Capture the cell that displays the provided text and extract its (x, y) central coordinate. 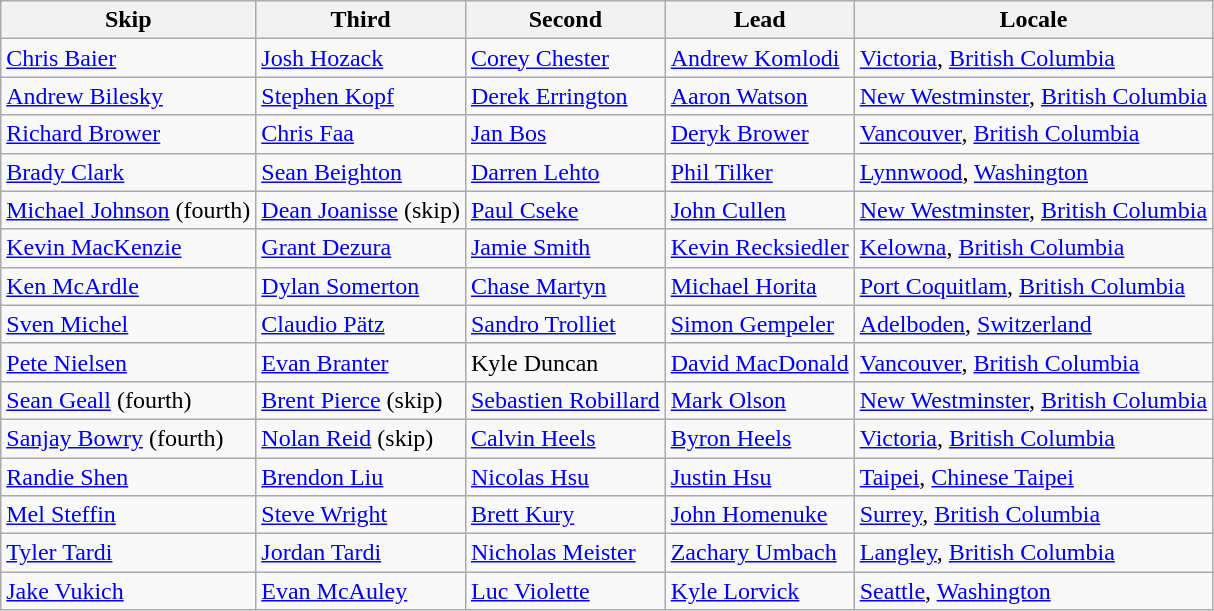
Brent Pierce (skip) (361, 400)
Chase Martyn (565, 286)
Deryk Brower (760, 134)
Tyler Tardi (128, 553)
Simon Gempeler (760, 324)
Sebastien Robillard (565, 400)
Taipei, Chinese Taipei (1033, 477)
Byron Heels (760, 438)
Second (565, 20)
Lead (760, 20)
Jan Bos (565, 134)
Josh Hozack (361, 58)
Sven Michel (128, 324)
Chris Baier (128, 58)
Luc Violette (565, 591)
Dylan Somerton (361, 286)
Justin Hsu (760, 477)
Langley, British Columbia (1033, 553)
Aaron Watson (760, 96)
Port Coquitlam, British Columbia (1033, 286)
Kyle Duncan (565, 362)
Kevin Recksiedler (760, 248)
Randie Shen (128, 477)
Surrey, British Columbia (1033, 515)
Sean Geall (fourth) (128, 400)
Evan Branter (361, 362)
Adelboden, Switzerland (1033, 324)
Mel Steffin (128, 515)
Paul Cseke (565, 210)
Brett Kury (565, 515)
Andrew Bilesky (128, 96)
Richard Brower (128, 134)
Jake Vukich (128, 591)
Sandro Trolliet (565, 324)
Sanjay Bowry (fourth) (128, 438)
Corey Chester (565, 58)
Chris Faa (361, 134)
Nicolas Hsu (565, 477)
Zachary Umbach (760, 553)
Evan McAuley (361, 591)
Grant Dezura (361, 248)
Mark Olson (760, 400)
Derek Errington (565, 96)
Brendon Liu (361, 477)
Brady Clark (128, 172)
Phil Tilker (760, 172)
Michael Horita (760, 286)
Kevin MacKenzie (128, 248)
Steve Wright (361, 515)
Jordan Tardi (361, 553)
Kelowna, British Columbia (1033, 248)
Third (361, 20)
Skip (128, 20)
David MacDonald (760, 362)
Dean Joanisse (skip) (361, 210)
Seattle, Washington (1033, 591)
Jamie Smith (565, 248)
Claudio Pätz (361, 324)
John Cullen (760, 210)
Pete Nielsen (128, 362)
Locale (1033, 20)
Kyle Lorvick (760, 591)
Sean Beighton (361, 172)
Michael Johnson (fourth) (128, 210)
Nolan Reid (skip) (361, 438)
Stephen Kopf (361, 96)
Nicholas Meister (565, 553)
Ken McArdle (128, 286)
John Homenuke (760, 515)
Lynnwood, Washington (1033, 172)
Andrew Komlodi (760, 58)
Darren Lehto (565, 172)
Calvin Heels (565, 438)
